From the cell containing the given text, extract its center point as (X, Y) coordinate. 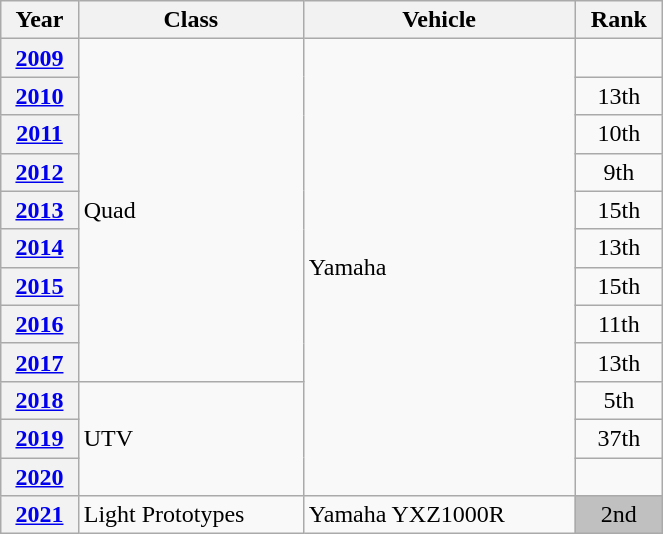
Rank (619, 20)
UTV (190, 438)
2009 (40, 58)
2nd (619, 515)
2019 (40, 438)
Class (190, 20)
11th (619, 324)
10th (619, 134)
37th (619, 438)
2018 (40, 400)
Light Prototypes (190, 515)
2011 (40, 134)
2017 (40, 362)
Yamaha YXZ1000R (439, 515)
2020 (40, 477)
2021 (40, 515)
Year (40, 20)
2013 (40, 210)
2012 (40, 172)
9th (619, 172)
2015 (40, 286)
Quad (190, 210)
5th (619, 400)
2014 (40, 248)
Vehicle (439, 20)
2010 (40, 96)
Yamaha (439, 268)
2016 (40, 324)
